Return the (x, y) coordinate for the center point of the cell that contains the specified text.  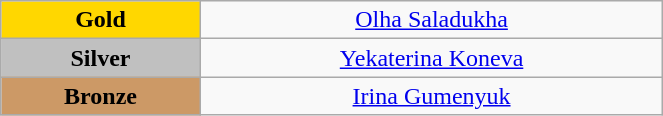
Bronze (101, 96)
Gold (101, 20)
Yekaterina Koneva (432, 58)
Olha Saladukha (432, 20)
Silver (101, 58)
Irina Gumenyuk (432, 96)
